Find where the given text appears and provide that cell's center as (x, y) coordinate. 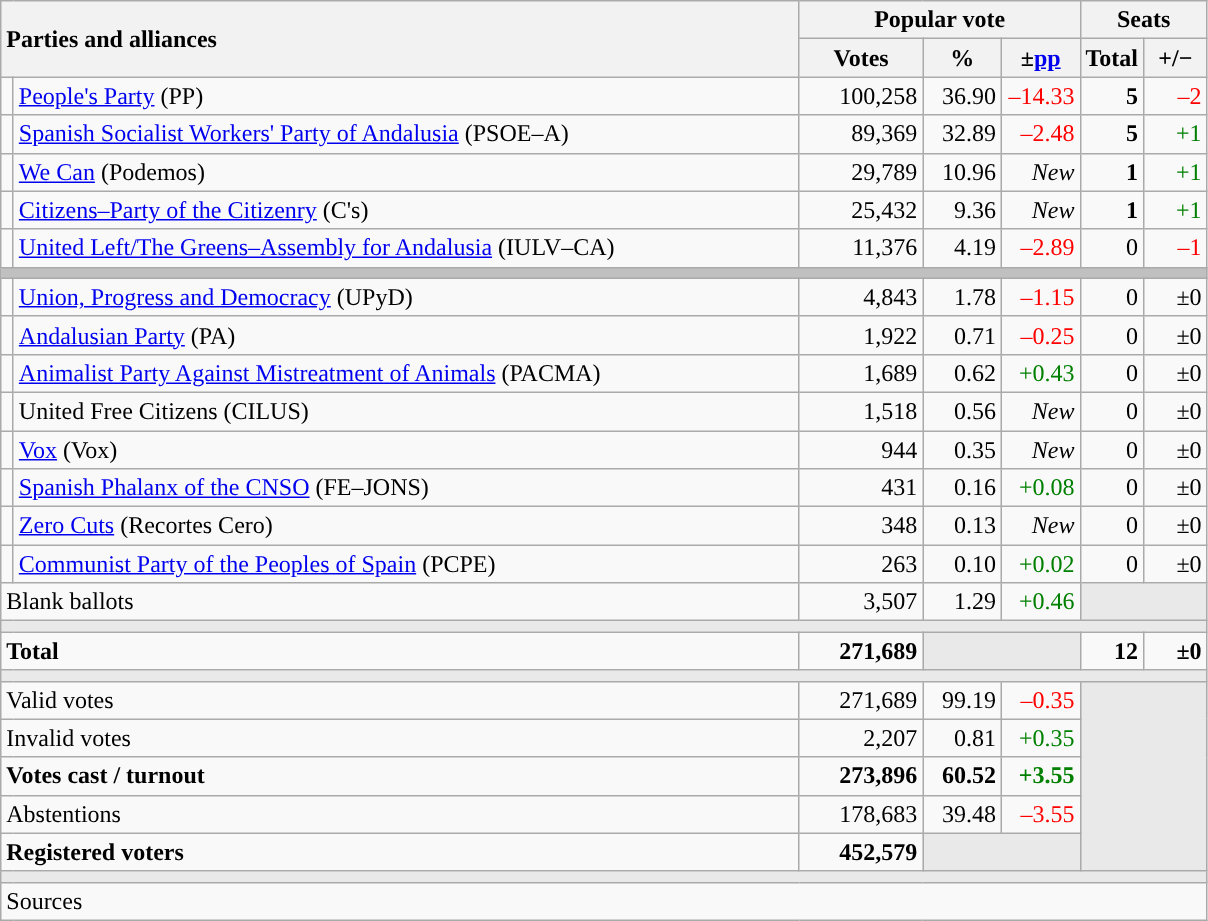
–0.35 (1040, 700)
Animalist Party Against Mistreatment of Animals (PACMA) (406, 373)
178,683 (861, 814)
1.29 (962, 602)
Votes cast / turnout (400, 776)
Blank ballots (400, 602)
1,922 (861, 335)
0.10 (962, 564)
12 (1112, 651)
Spanish Socialist Workers' Party of Andalusia (PSOE–A) (406, 134)
Union, Progress and Democracy (UPyD) (406, 297)
89,369 (861, 134)
60.52 (962, 776)
+3.55 (1040, 776)
1,518 (861, 411)
–2.89 (1040, 248)
452,579 (861, 852)
–2.48 (1040, 134)
Vox (Vox) (406, 449)
3,507 (861, 602)
9.36 (962, 210)
Parties and alliances (400, 39)
32.89 (962, 134)
Sources (604, 901)
–2 (1176, 96)
–3.55 (1040, 814)
United Left/The Greens–Assembly for Andalusia (IULV–CA) (406, 248)
–1.15 (1040, 297)
11,376 (861, 248)
+/− (1176, 58)
0.81 (962, 738)
100,258 (861, 96)
Communist Party of the Peoples of Spain (PCPE) (406, 564)
Seats (1144, 20)
Abstentions (400, 814)
39.48 (962, 814)
Votes (861, 58)
4,843 (861, 297)
10.96 (962, 172)
348 (861, 526)
1,689 (861, 373)
We Can (Podemos) (406, 172)
–14.33 (1040, 96)
% (962, 58)
+0.35 (1040, 738)
–0.25 (1040, 335)
Zero Cuts (Recortes Cero) (406, 526)
944 (861, 449)
0.13 (962, 526)
25,432 (861, 210)
+0.08 (1040, 488)
Popular vote (940, 20)
Spanish Phalanx of the CNSO (FE–JONS) (406, 488)
Citizens–Party of the Citizenry (C's) (406, 210)
Andalusian Party (PA) (406, 335)
4.19 (962, 248)
36.90 (962, 96)
+0.43 (1040, 373)
0.16 (962, 488)
0.71 (962, 335)
People's Party (PP) (406, 96)
–1 (1176, 248)
0.35 (962, 449)
1.78 (962, 297)
±pp (1040, 58)
Invalid votes (400, 738)
United Free Citizens (CILUS) (406, 411)
29,789 (861, 172)
2,207 (861, 738)
+0.02 (1040, 564)
0.56 (962, 411)
0.62 (962, 373)
263 (861, 564)
273,896 (861, 776)
Valid votes (400, 700)
+0.46 (1040, 602)
Registered voters (400, 852)
99.19 (962, 700)
431 (861, 488)
